Find where the given text appears and provide that cell's center as [x, y] coordinate. 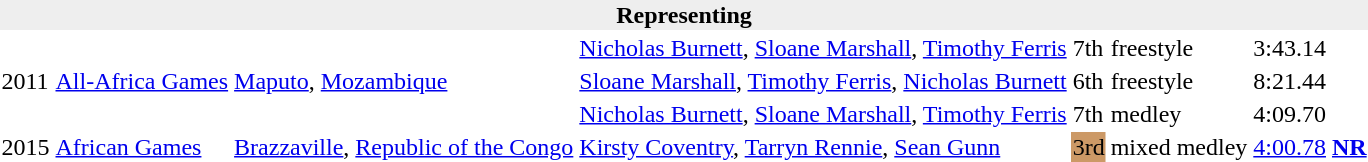
6th [1088, 81]
Brazzaville, Republic of the Congo [404, 147]
3rd [1088, 147]
Maputo, Mozambique [404, 81]
All-Africa Games [142, 81]
4:00.78 NR [1310, 147]
Representing [684, 15]
3:43.14 [1310, 48]
8:21.44 [1310, 81]
medley [1179, 114]
mixed medley [1179, 147]
Kirsty Coventry, Tarryn Rennie, Sean Gunn [823, 147]
Sloane Marshall, Timothy Ferris, Nicholas Burnett [823, 81]
2015 [26, 147]
African Games [142, 147]
2011 [26, 81]
4:09.70 [1310, 114]
